Output the [X, Y] coordinate of the center of the cell containing the given text.  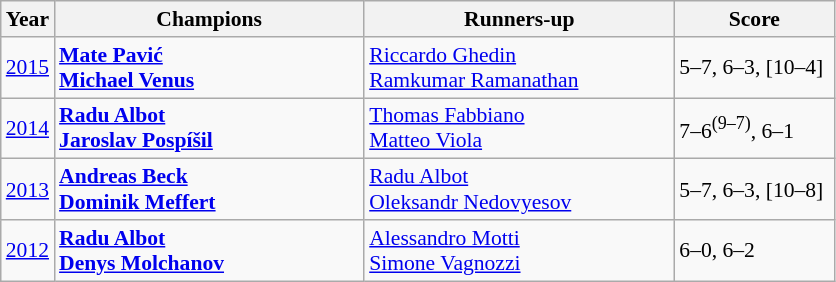
Radu Albot Oleksandr Nedovyesov [519, 190]
5–7, 6–3, [10–4] [754, 68]
5–7, 6–3, [10–8] [754, 190]
2012 [28, 250]
Thomas Fabbiano Matteo Viola [519, 128]
Riccardo Ghedin Ramkumar Ramanathan [519, 68]
Radu Albot Denys Molchanov [209, 250]
Year [28, 19]
Radu Albot Jaroslav Pospíšil [209, 128]
7–6(9–7), 6–1 [754, 128]
2013 [28, 190]
Andreas Beck Dominik Meffert [209, 190]
6–0, 6–2 [754, 250]
Alessandro Motti Simone Vagnozzi [519, 250]
2015 [28, 68]
2014 [28, 128]
Runners-up [519, 19]
Score [754, 19]
Champions [209, 19]
Mate Pavić Michael Venus [209, 68]
